Locate the cell with the specified text and output its (X, Y) center coordinate. 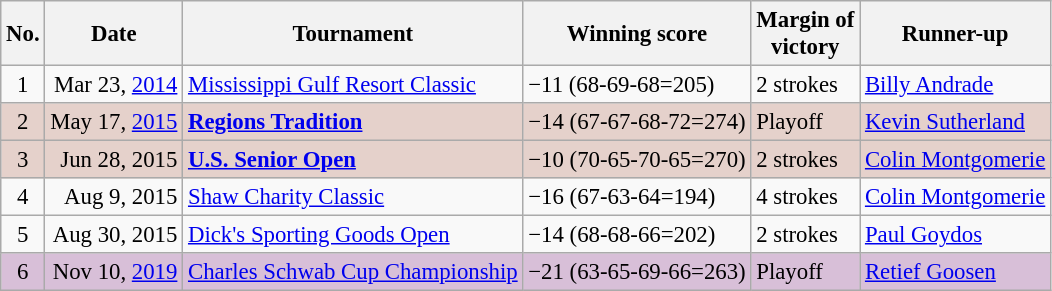
1 (23, 85)
−11 (68-69-68=205) (637, 85)
Date (114, 34)
Dick's Sporting Goods Open (353, 235)
Mar 23, 2014 (114, 85)
4 strokes (806, 197)
−16 (67-63-64=194) (637, 197)
Regions Tradition (353, 122)
Mississippi Gulf Resort Classic (353, 85)
No. (23, 34)
Billy Andrade (956, 85)
Tournament (353, 34)
Paul Goydos (956, 235)
Winning score (637, 34)
Jun 28, 2015 (114, 160)
3 (23, 160)
−10 (70-65-70-65=270) (637, 160)
−14 (67-67-68-72=274) (637, 122)
Margin ofvictory (806, 34)
Shaw Charity Classic (353, 197)
4 (23, 197)
Playoff (806, 122)
Aug 30, 2015 (114, 235)
Runner-up (956, 34)
U.S. Senior Open (353, 160)
Aug 9, 2015 (114, 197)
2 (23, 122)
−14 (68-68-66=202) (637, 235)
5 (23, 235)
May 17, 2015 (114, 122)
Kevin Sutherland (956, 122)
